For the text-containing cell, return its midpoint in [X, Y] coordinate format. 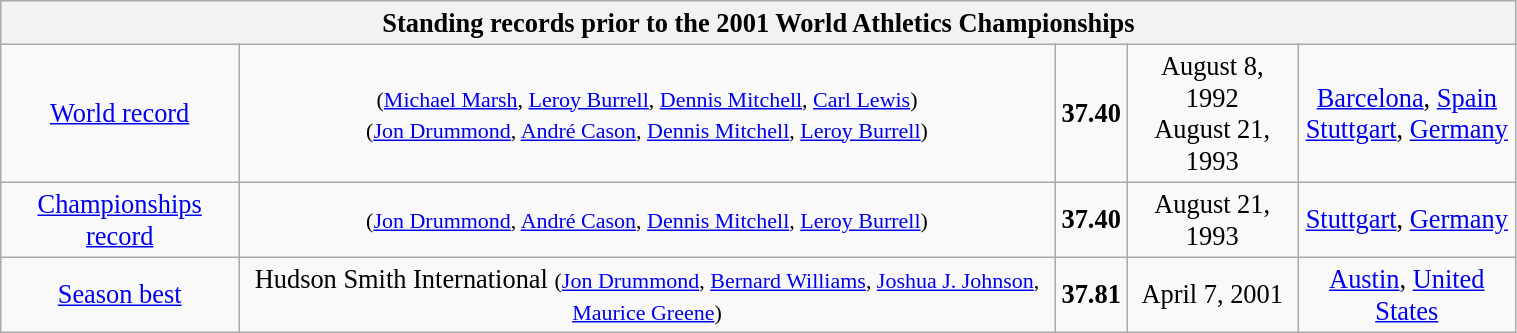
Season best [120, 294]
Austin, United States [1407, 294]
37.81 [1090, 294]
Standing records prior to the 2001 World Athletics Championships [758, 22]
Hudson Smith International (Jon Drummond, Bernard Williams, Joshua J. Johnson, Maurice Greene) [648, 294]
August 21, 1993 [1212, 220]
(Jon Drummond, André Cason, Dennis Mitchell, Leroy Burrell) [648, 220]
(Michael Marsh, Leroy Burrell, Dennis Mitchell, Carl Lewis) (Jon Drummond, André Cason, Dennis Mitchell, Leroy Burrell) [648, 113]
World record [120, 113]
April 7, 2001 [1212, 294]
Barcelona, Spain Stuttgart, Germany [1407, 113]
August 8, 1992August 21, 1993 [1212, 113]
Championships record [120, 220]
Stuttgart, Germany [1407, 220]
